Identify which cell holds the provided text, then report its (X, Y) central coordinate. 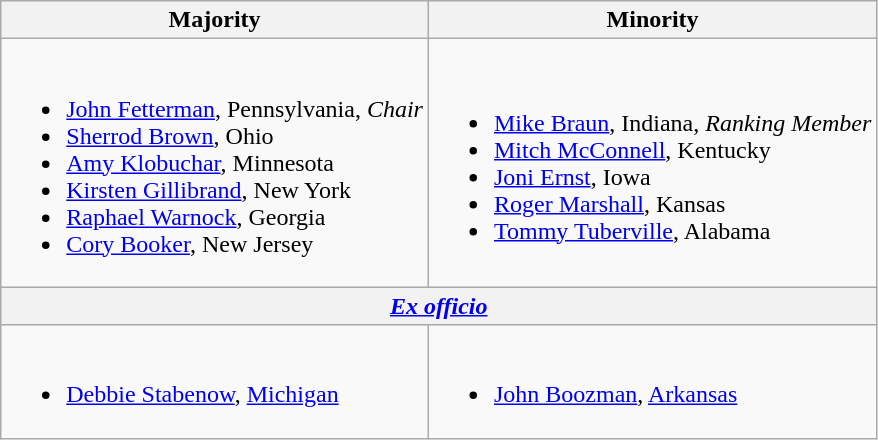
John Boozman, Arkansas (652, 382)
Ex officio (439, 306)
Majority (215, 20)
Debbie Stabenow, Michigan (215, 382)
Mike Braun, Indiana, Ranking MemberMitch McConnell, KentuckyJoni Ernst, IowaRoger Marshall, KansasTommy Tuberville, Alabama (652, 163)
Minority (652, 20)
